Pinpoint the cell where the given text exists, returning its [X, Y] midpoint coordinate. 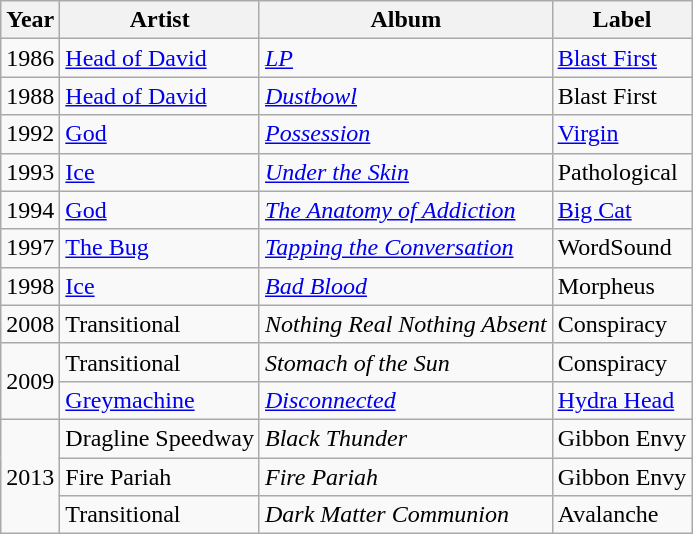
2008 [30, 324]
Avalanche [622, 515]
Greymachine [160, 400]
Morpheus [622, 286]
Year [30, 20]
Pathological [622, 172]
Virgin [622, 134]
1997 [30, 248]
Dustbowl [406, 96]
Bad Blood [406, 286]
Under the Skin [406, 172]
Stomach of the Sun [406, 362]
Possession [406, 134]
Big Cat [622, 210]
Tapping the Conversation [406, 248]
1988 [30, 96]
Artist [160, 20]
1992 [30, 134]
1986 [30, 58]
Disconnected [406, 400]
Dragline Speedway [160, 438]
The Bug [160, 248]
LP [406, 58]
The Anatomy of Addiction [406, 210]
2009 [30, 381]
2013 [30, 476]
Hydra Head [622, 400]
1993 [30, 172]
1998 [30, 286]
Label [622, 20]
Nothing Real Nothing Absent [406, 324]
Album [406, 20]
Black Thunder [406, 438]
1994 [30, 210]
WordSound [622, 248]
Dark Matter Communion [406, 515]
